Capture the cell that displays the provided text and extract its (x, y) central coordinate. 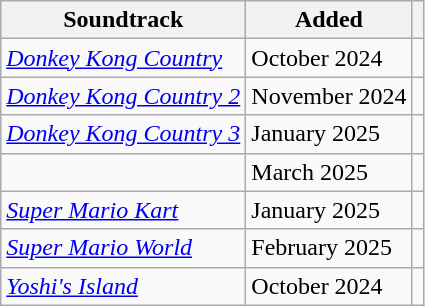
Soundtrack (124, 20)
Donkey Kong Country 3 (124, 134)
February 2025 (329, 248)
Added (329, 20)
Super Mario Kart (124, 210)
Yoshi's Island (124, 286)
Donkey Kong Country 2 (124, 96)
Donkey Kong Country (124, 58)
Super Mario World (124, 248)
March 2025 (329, 172)
November 2024 (329, 96)
